Return the (X, Y) coordinate for the center point of the cell that contains the specified text.  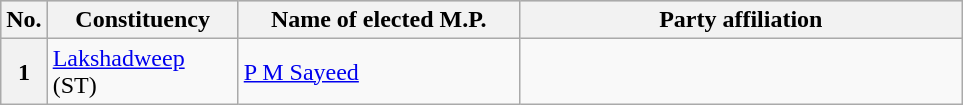
Constituency (142, 20)
1 (24, 72)
No. (24, 20)
P M Sayeed (378, 72)
Name of elected M.P. (378, 20)
Lakshadweep (ST) (142, 72)
Party affiliation (740, 20)
